Locate the cell with the specified text and output its (X, Y) center coordinate. 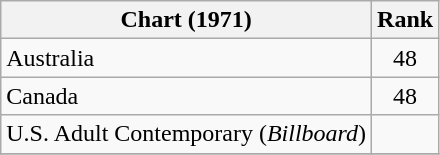
Canada (186, 96)
Australia (186, 58)
Chart (1971) (186, 20)
Rank (406, 20)
U.S. Adult Contemporary (Billboard) (186, 134)
